Extract the [X, Y] coordinate from the center of the cell holding the provided text.  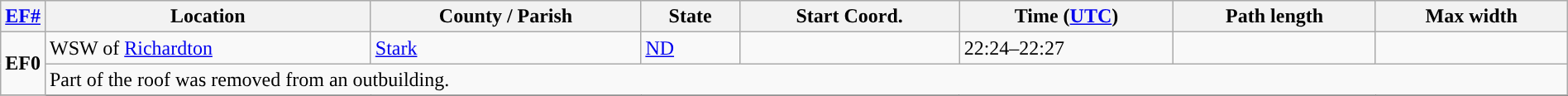
Start Coord. [849, 17]
22:24–22:27 [1067, 48]
Stark [506, 48]
Location [208, 17]
Path length [1274, 17]
County / Parish [506, 17]
EF# [23, 17]
ND [690, 48]
Time (UTC) [1067, 17]
State [690, 17]
Max width [1471, 17]
Part of the roof was removed from an outbuilding. [806, 79]
WSW of Richardton [208, 48]
EF0 [23, 64]
